Output the [X, Y] coordinate of the center of the cell containing the given text.  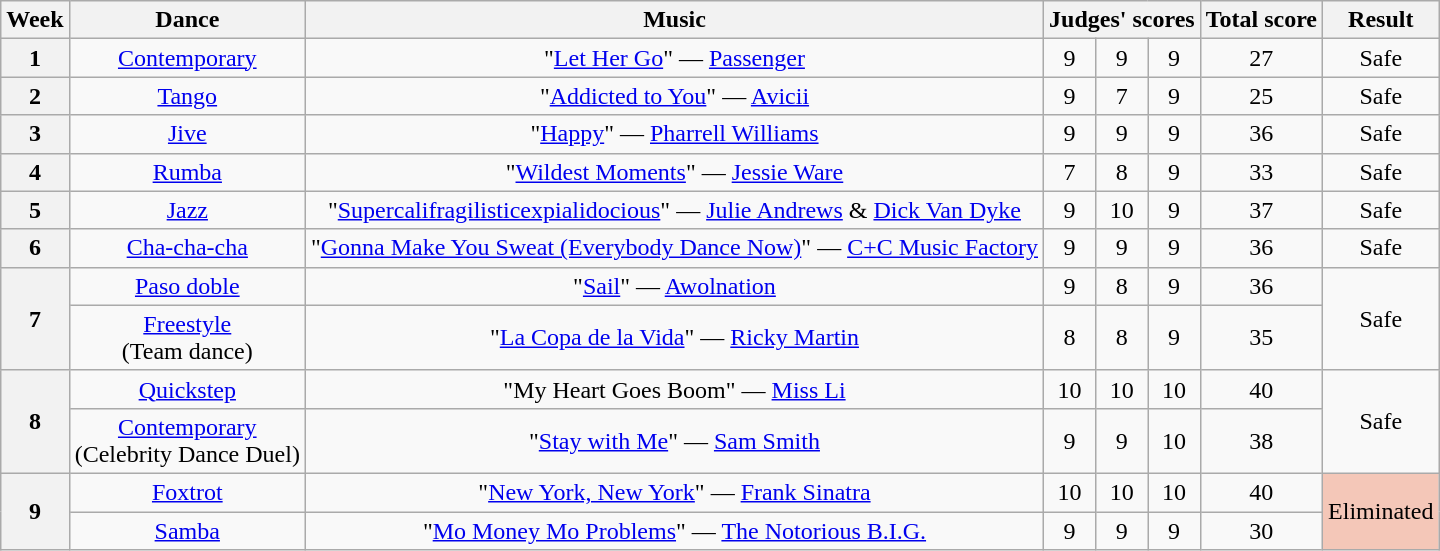
"My Heart Goes Boom" — Miss Li [674, 389]
"Addicted to You" — Avicii [674, 96]
37 [1261, 210]
"Gonna Make You Sweat (Everybody Dance Now)" — C+C Music Factory [674, 248]
Paso doble [187, 286]
"La Copa de la Vida" — Ricky Martin [674, 338]
Dance [187, 20]
3 [35, 134]
Jazz [187, 210]
Cha-cha-cha [187, 248]
Eliminated [1381, 511]
Rumba [187, 172]
35 [1261, 338]
"Mo Money Mo Problems" — The Notorious B.I.G. [674, 531]
38 [1261, 440]
Result [1381, 20]
Judges' scores [1122, 20]
"Let Her Go" — Passenger [674, 58]
Week [35, 20]
"Happy" — Pharrell Williams [674, 134]
Samba [187, 531]
"New York, New York" — Frank Sinatra [674, 492]
30 [1261, 531]
Contemporary(Celebrity Dance Duel) [187, 440]
27 [1261, 58]
2 [35, 96]
Contemporary [187, 58]
Quickstep [187, 389]
5 [35, 210]
"Sail" — Awolnation [674, 286]
1 [35, 58]
"Stay with Me" — Sam Smith [674, 440]
25 [1261, 96]
"Supercalifragilisticexpialidocious" — Julie Andrews & Dick Van Dyke [674, 210]
4 [35, 172]
Jive [187, 134]
"Wildest Moments" — Jessie Ware [674, 172]
Total score [1261, 20]
Music [674, 20]
33 [1261, 172]
6 [35, 248]
Tango [187, 96]
Foxtrot [187, 492]
Freestyle(Team dance) [187, 338]
